Find where the given text appears and provide that cell's center as (x, y) coordinate. 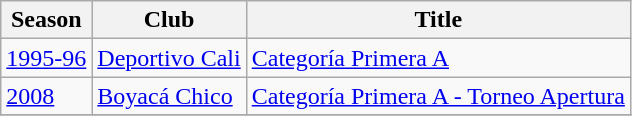
Categoría Primera A - Torneo Apertura (438, 96)
Season (46, 20)
Deportivo Cali (169, 58)
Club (169, 20)
1995-96 (46, 58)
Categoría Primera A (438, 58)
2008 (46, 96)
Boyacá Chico (169, 96)
Title (438, 20)
